Provide the (X, Y) coordinate of the cell's center where the given text is located.  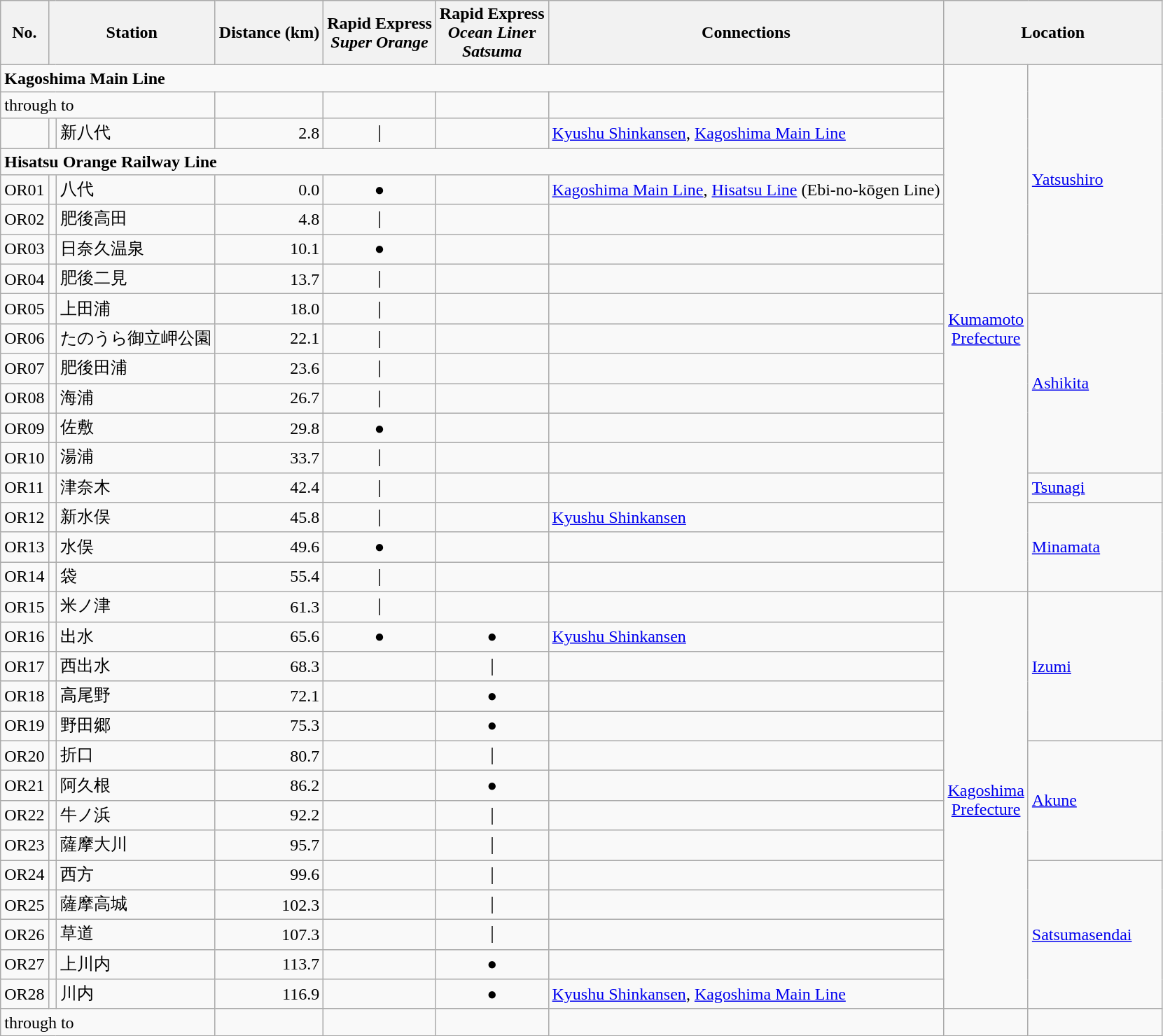
OR04 (25, 279)
99.6 (269, 875)
薩摩大川 (136, 846)
Hisatsu Orange Railway Line (472, 162)
OR06 (25, 339)
Ashikita (1095, 384)
新水俣 (136, 518)
23.6 (269, 368)
上田浦 (136, 309)
OR10 (25, 458)
西出水 (136, 666)
29.8 (269, 428)
OR21 (25, 785)
KagoshimaPrefecture (986, 800)
OR20 (25, 756)
肥後二見 (136, 279)
OR18 (25, 696)
八代 (136, 190)
上川内 (136, 965)
OR14 (25, 577)
OR16 (25, 637)
川内 (136, 994)
佐敷 (136, 428)
10.1 (269, 249)
45.8 (269, 518)
OR13 (25, 547)
102.3 (269, 904)
OR24 (25, 875)
95.7 (269, 846)
Connections (746, 33)
107.3 (269, 935)
野田郷 (136, 727)
113.7 (269, 965)
68.3 (269, 666)
OR09 (25, 428)
OR23 (25, 846)
Location (1053, 33)
42.4 (269, 487)
西方 (136, 875)
出水 (136, 637)
Rapid ExpressSuper Orange (379, 33)
OR17 (25, 666)
OR07 (25, 368)
OR27 (25, 965)
61.3 (269, 606)
湯浦 (136, 458)
薩摩高城 (136, 904)
4.8 (269, 220)
Yatsushiro (1095, 179)
Akune (1095, 800)
92.2 (269, 815)
KumamotoPrefecture (986, 329)
OR19 (25, 727)
OR12 (25, 518)
OR08 (25, 399)
OR28 (25, 994)
18.0 (269, 309)
折口 (136, 756)
26.7 (269, 399)
OR03 (25, 249)
2.8 (269, 133)
OR11 (25, 487)
Izumi (1095, 666)
49.6 (269, 547)
33.7 (269, 458)
Distance (km) (269, 33)
Tsunagi (1095, 487)
海浦 (136, 399)
高尾野 (136, 696)
肥後田浦 (136, 368)
80.7 (269, 756)
OR05 (25, 309)
72.1 (269, 696)
86.2 (269, 785)
草道 (136, 935)
55.4 (269, 577)
13.7 (269, 279)
日奈久温泉 (136, 249)
Kagoshima Main Line (472, 78)
牛ノ浜 (136, 815)
津奈木 (136, 487)
116.9 (269, 994)
Kagoshima Main Line, Hisatsu Line (Ebi-no-kōgen Line) (746, 190)
OR25 (25, 904)
Satsumasendai (1095, 934)
たのうら御立岬公園 (136, 339)
袋 (136, 577)
OR15 (25, 606)
No. (25, 33)
22.1 (269, 339)
阿久根 (136, 785)
Rapid ExpressOcean LinerSatsuma (492, 33)
OR26 (25, 935)
OR02 (25, 220)
75.3 (269, 727)
0.0 (269, 190)
水俣 (136, 547)
65.6 (269, 637)
OR01 (25, 190)
Station (132, 33)
OR22 (25, 815)
米ノ津 (136, 606)
新八代 (136, 133)
肥後高田 (136, 220)
Minamata (1095, 547)
